Output the (x, y) coordinate of the center of the cell containing the given text.  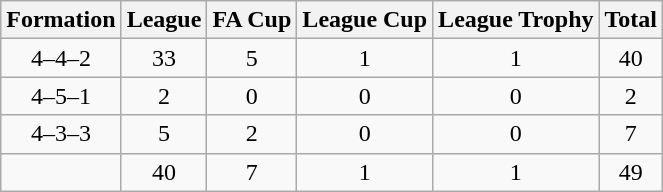
League (164, 20)
League Cup (365, 20)
4–4–2 (61, 58)
4–5–1 (61, 96)
League Trophy (516, 20)
33 (164, 58)
FA Cup (252, 20)
49 (631, 172)
4–3–3 (61, 134)
Total (631, 20)
Formation (61, 20)
